Pinpoint the cell where the given text exists, returning its [x, y] midpoint coordinate. 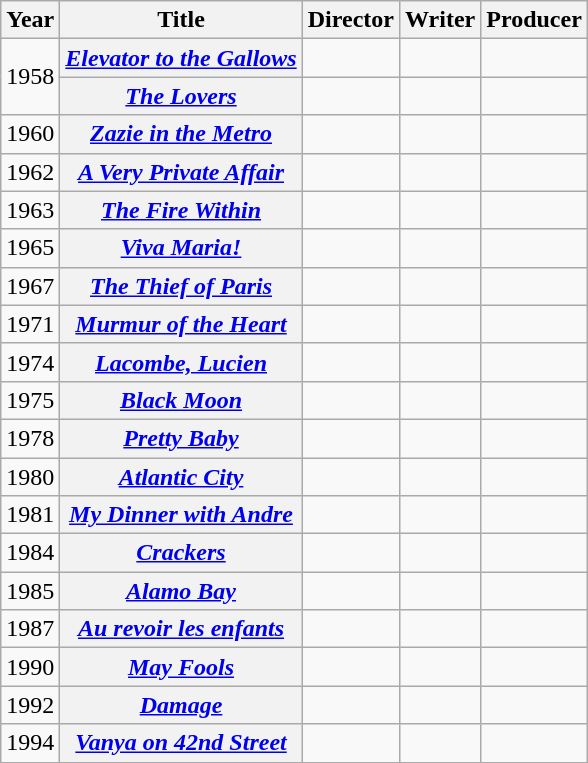
1981 [30, 515]
Elevator to the Gallows [181, 58]
1958 [30, 77]
1985 [30, 591]
1971 [30, 324]
Vanya on 42nd Street [181, 743]
Au revoir les enfants [181, 629]
1987 [30, 629]
1974 [30, 362]
Lacombe, Lucien [181, 362]
Murmur of the Heart [181, 324]
1963 [30, 210]
1992 [30, 705]
Zazie in the Metro [181, 134]
1978 [30, 438]
1967 [30, 286]
Year [30, 20]
1994 [30, 743]
Producer [534, 20]
Viva Maria! [181, 248]
A Very Private Affair [181, 172]
The Lovers [181, 96]
The Thief of Paris [181, 286]
Title [181, 20]
1975 [30, 400]
Writer [440, 20]
May Fools [181, 667]
Atlantic City [181, 477]
1962 [30, 172]
1965 [30, 248]
Black Moon [181, 400]
1960 [30, 134]
Director [350, 20]
Pretty Baby [181, 438]
Crackers [181, 553]
1980 [30, 477]
The Fire Within [181, 210]
1984 [30, 553]
My Dinner with Andre [181, 515]
1990 [30, 667]
Damage [181, 705]
Alamo Bay [181, 591]
